From the cell containing the given text, extract its center point as [x, y] coordinate. 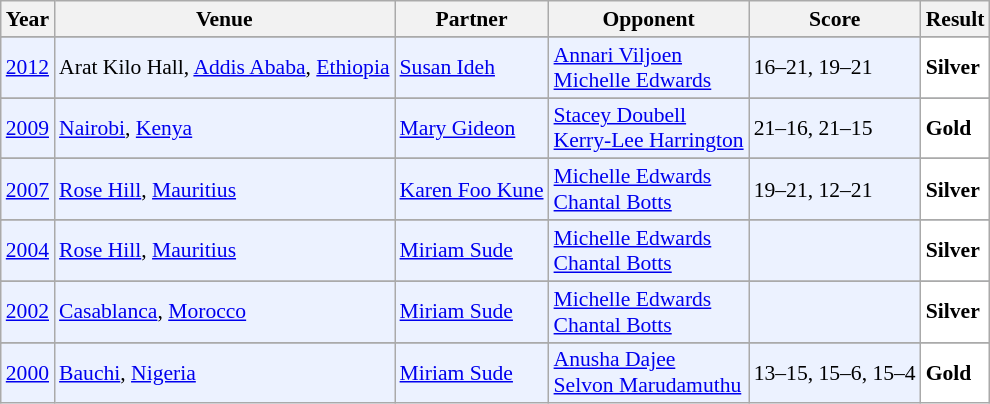
13–15, 15–6, 15–4 [835, 372]
21–16, 21–15 [835, 128]
16–21, 19–21 [835, 68]
Casablanca, Morocco [224, 312]
2004 [28, 250]
Score [835, 19]
Arat Kilo Hall, Addis Ababa, Ethiopia [224, 68]
Year [28, 19]
Mary Gideon [472, 128]
Partner [472, 19]
Bauchi, Nigeria [224, 372]
Stacey Doubell Kerry-Lee Harrington [649, 128]
19–21, 12–21 [835, 190]
Opponent [649, 19]
Susan Ideh [472, 68]
2007 [28, 190]
Result [956, 19]
2009 [28, 128]
Karen Foo Kune [472, 190]
Venue [224, 19]
Nairobi, Kenya [224, 128]
Anusha Dajee Selvon Marudamuthu [649, 372]
2000 [28, 372]
2002 [28, 312]
2012 [28, 68]
Annari Viljoen Michelle Edwards [649, 68]
